For the text-containing cell, return its midpoint in [x, y] coordinate format. 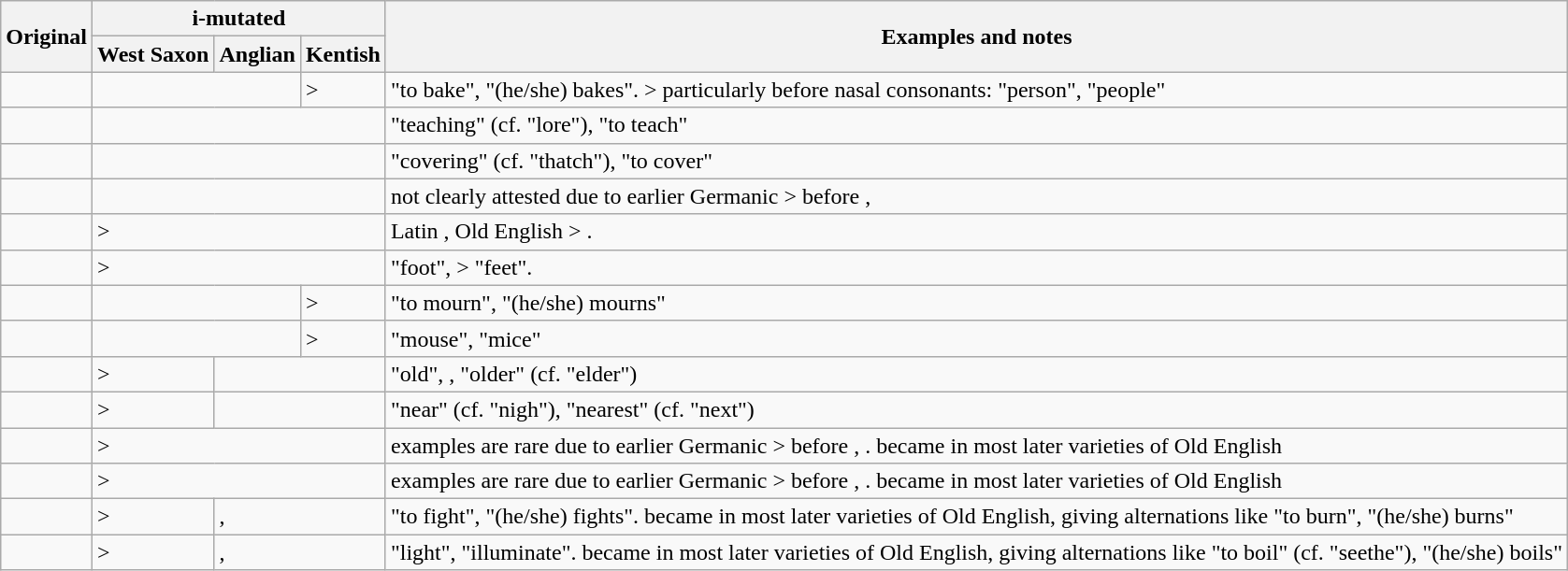
West Saxon [152, 54]
Latin , Old English > . [976, 232]
Original [47, 36]
Kentish [342, 54]
"mouse", "mice" [976, 338]
not clearly attested due to earlier Germanic > before , [976, 196]
"old", , "older" (cf. "elder") [976, 374]
"near" (cf. "nigh"), "nearest" (cf. "next") [976, 409]
Examples and notes [976, 36]
"covering" (cf. "thatch"), "to cover" [976, 161]
"to bake", "(he/she) bakes". > particularly before nasal consonants: "person", "people" [976, 90]
"to mourn", "(he/she) mourns" [976, 303]
"to fight", "(he/she) fights". became in most later varieties of Old English, giving alternations like "to burn", "(he/she) burns" [976, 517]
"foot", > "feet". [976, 267]
"light", "illuminate". became in most later varieties of Old English, giving alternations like "to boil" (cf. "seethe"), "(he/she) boils" [976, 552]
Anglian [257, 54]
"teaching" (cf. "lore"), "to teach" [976, 125]
i-mutated [238, 19]
